Pinpoint the cell where the given text exists, returning its (x, y) midpoint coordinate. 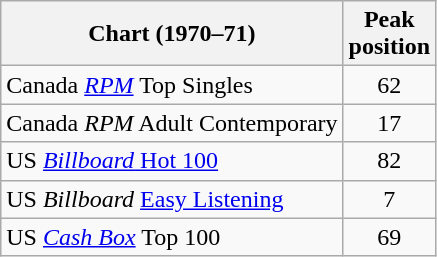
Canada RPM Top Singles (172, 85)
7 (389, 199)
US Cash Box Top 100 (172, 237)
69 (389, 237)
US Billboard Hot 100 (172, 161)
Canada RPM Adult Contemporary (172, 123)
US Billboard Easy Listening (172, 199)
Peakposition (389, 34)
62 (389, 85)
82 (389, 161)
17 (389, 123)
Chart (1970–71) (172, 34)
